Determine the [X, Y] coordinate at the center of the cell enclosing the given text.  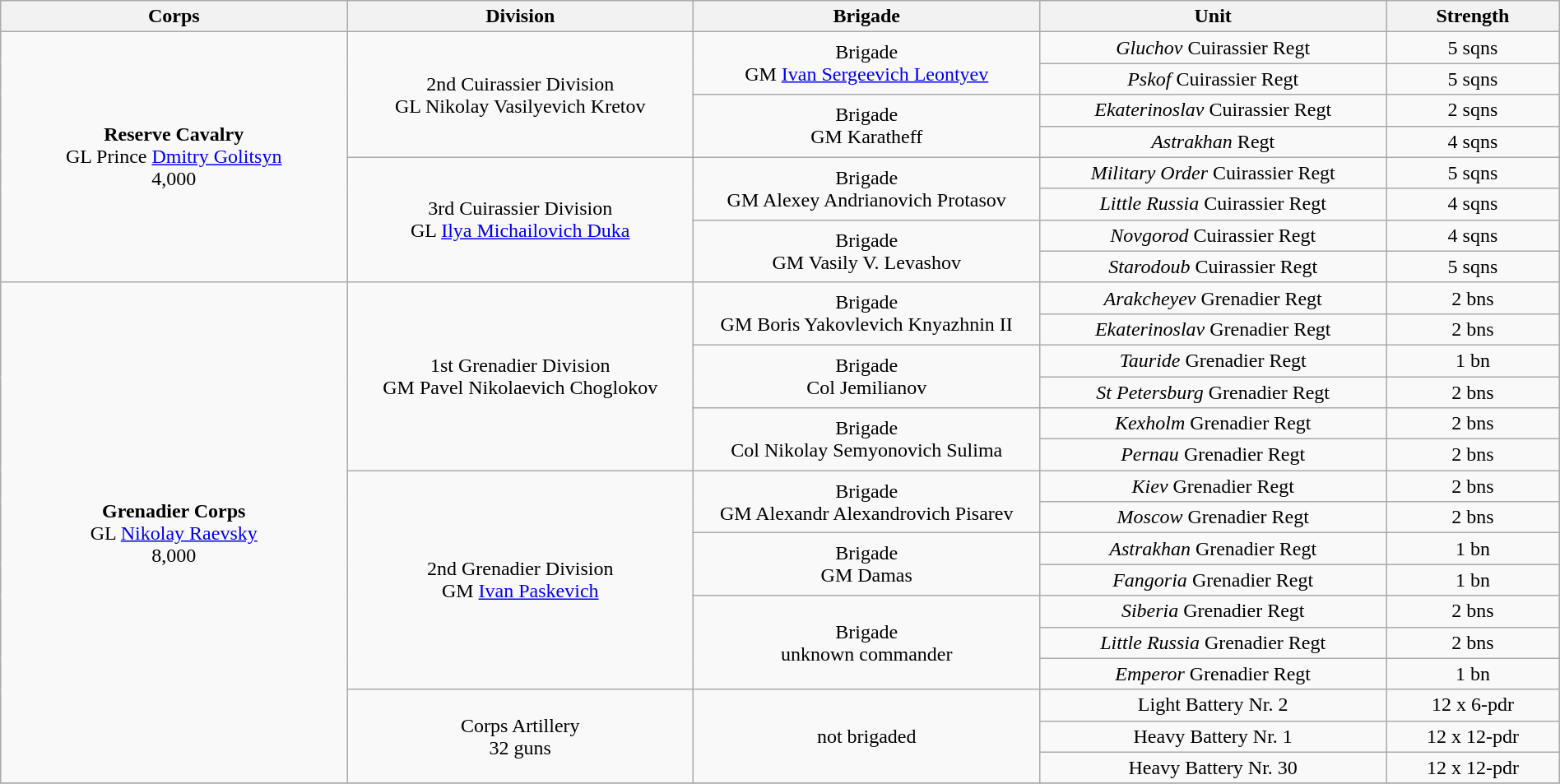
Astrakhan Regt [1213, 141]
Corps Artillery32 guns [520, 736]
BrigadeGM Ivan Sergeevich Leontyev [867, 63]
Kiev Grenadier Regt [1213, 486]
Little Russia Cuirassier Regt [1213, 204]
Pskof Cuirassier Regt [1213, 79]
Novgorod Cuirassier Regt [1213, 235]
Arakcheyev Grenadier Regt [1213, 298]
Grenadier CorpsGL Nikolay Raevsky8,000 [174, 533]
Little Russia Grenadier Regt [1213, 643]
Gluchov Cuirassier Regt [1213, 48]
2nd Grenadier DivisionGM Ivan Paskevich [520, 580]
Unit [1213, 16]
St Petersburg Grenadier Regt [1213, 392]
BrigadeGM Vasily V. Levashov [867, 251]
Corps [174, 16]
Kexholm Grenadier Regt [1213, 424]
Emperor Grenadier Regt [1213, 674]
Siberia Grenadier Regt [1213, 611]
2nd Cuirassier DivisionGL Nikolay Vasilyevich Kretov [520, 95]
Strength [1473, 16]
Fangoria Grenadier Regt [1213, 580]
Tauride Grenadier Regt [1213, 360]
not brigaded [867, 736]
Reserve CavalryGL Prince Dmitry Golitsyn4,000 [174, 157]
Brigadeunknown commander [867, 643]
Brigade [867, 16]
2 sqns [1473, 110]
BrigadeGM Alexey Andrianovich Protasov [867, 188]
BrigadeGM Karatheff [867, 126]
Astrakhan Grenadier Regt [1213, 549]
BrigadeGM Boris Yakovlevich Knyazhnin II [867, 313]
Military Order Cuirassier Regt [1213, 173]
Ekaterinoslav Cuirassier Regt [1213, 110]
Heavy Battery Nr. 1 [1213, 736]
Pernau Grenadier Regt [1213, 455]
BrigadeGM Alexandr Alexandrovich Pisarev [867, 502]
3rd Cuirassier DivisionGL Ilya Michailovich Duka [520, 220]
BrigadeCol Nikolay Semyonovich Sulima [867, 439]
12 x 6-pdr [1473, 705]
BrigadeCol Jemilianov [867, 376]
Moscow Grenadier Regt [1213, 517]
1st Grenadier DivisionGM Pavel Nikolaevich Choglokov [520, 376]
Ekaterinoslav Grenadier Regt [1213, 329]
Division [520, 16]
Starodoub Cuirassier Regt [1213, 267]
Light Battery Nr. 2 [1213, 705]
BrigadeGM Damas [867, 564]
Heavy Battery Nr. 30 [1213, 768]
